Extract the (X, Y) coordinate from the center of the cell holding the provided text.  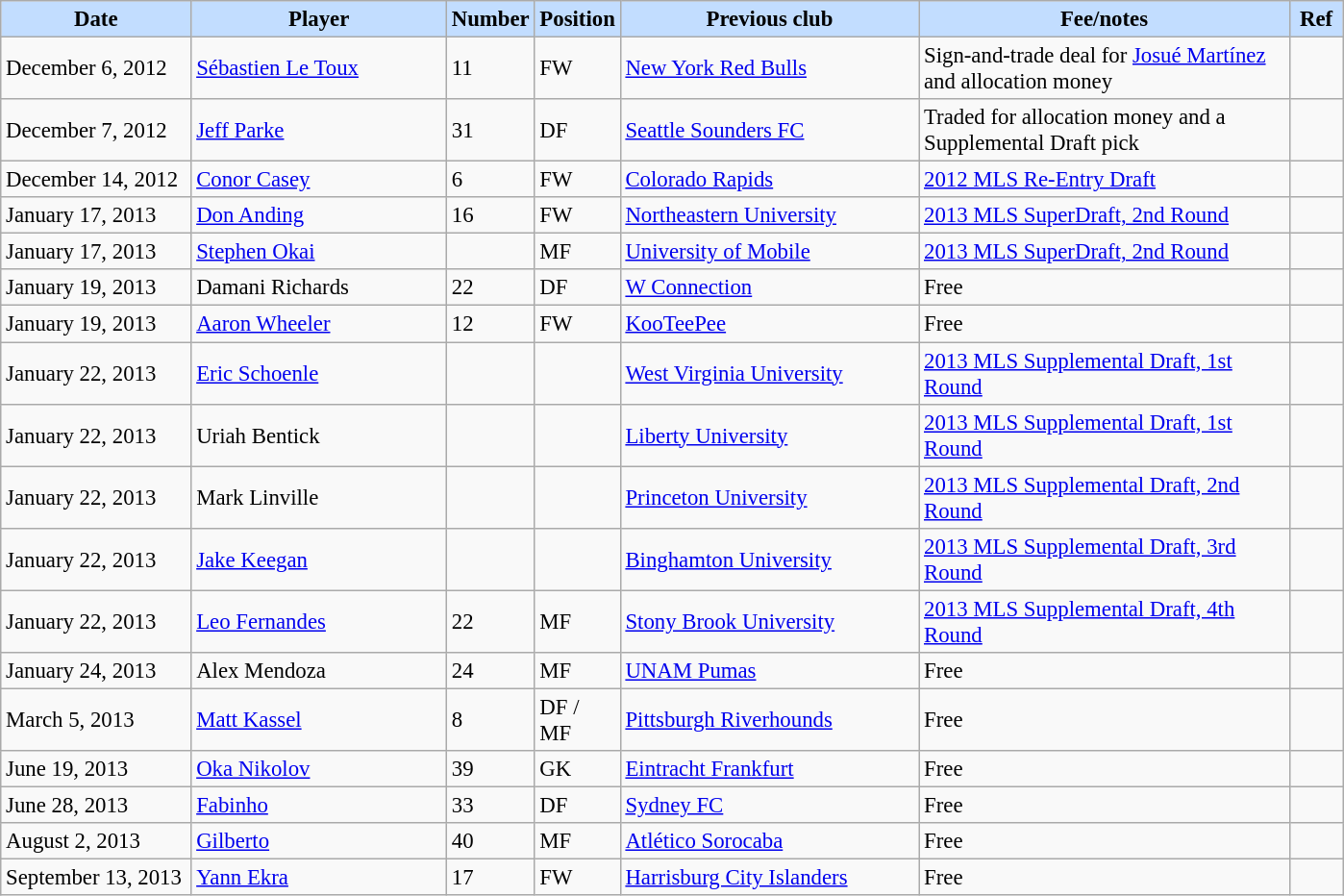
2013 MLS Supplemental Draft, 2nd Round (1105, 498)
Princeton University (769, 498)
Stephen Okai (319, 252)
June 28, 2013 (96, 805)
Jeff Parke (319, 131)
Uriah Bentick (319, 435)
GK (577, 769)
Damani Richards (319, 287)
Leo Fernandes (319, 621)
Gilberto (319, 841)
Eintracht Frankfurt (769, 769)
2013 MLS Supplemental Draft, 4th Round (1105, 621)
40 (490, 841)
Fabinho (319, 805)
Eric Schoenle (319, 373)
Seattle Sounders FC (769, 131)
11 (490, 69)
Oka Nikolov (319, 769)
Date (96, 19)
Sydney FC (769, 805)
Sébastien Le Toux (319, 69)
6 (490, 180)
December 6, 2012 (96, 69)
Pittsburgh Riverhounds (769, 719)
Jake Keegan (319, 560)
UNAM Pumas (769, 671)
December 14, 2012 (96, 180)
Ref (1316, 19)
June 19, 2013 (96, 769)
KooTeePee (769, 324)
Binghamton University (769, 560)
August 2, 2013 (96, 841)
Alex Mendoza (319, 671)
Position (577, 19)
University of Mobile (769, 252)
Atlético Sorocaba (769, 841)
33 (490, 805)
January 24, 2013 (96, 671)
31 (490, 131)
DF / MF (577, 719)
Don Anding (319, 215)
Mark Linville (319, 498)
Traded for allocation money and a Supplemental Draft pick (1105, 131)
Player (319, 19)
W Connection (769, 287)
Number (490, 19)
2012 MLS Re-Entry Draft (1105, 180)
Matt Kassel (319, 719)
8 (490, 719)
March 5, 2013 (96, 719)
Previous club (769, 19)
Liberty University (769, 435)
24 (490, 671)
Stony Brook University (769, 621)
Colorado Rapids (769, 180)
Sign-and-trade deal for Josué Martínez and allocation money (1105, 69)
New York Red Bulls (769, 69)
Yann Ekra (319, 878)
September 13, 2013 (96, 878)
Harrisburg City Islanders (769, 878)
17 (490, 878)
2013 MLS Supplemental Draft, 3rd Round (1105, 560)
December 7, 2012 (96, 131)
Fee/notes (1105, 19)
Conor Casey (319, 180)
Northeastern University (769, 215)
West Virginia University (769, 373)
16 (490, 215)
Aaron Wheeler (319, 324)
39 (490, 769)
12 (490, 324)
